Determine the (X, Y) coordinate at the center of the cell enclosing the given text.  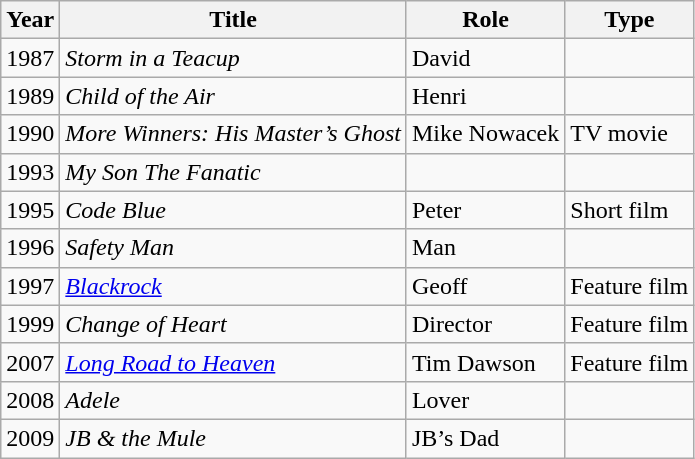
Director (485, 324)
1997 (30, 286)
Mike Nowacek (485, 134)
JB’s Dad (485, 438)
Storm in a Teacup (234, 58)
Man (485, 248)
1996 (30, 248)
Geoff (485, 286)
Blackrock (234, 286)
1993 (30, 172)
Year (30, 20)
More Winners: His Master’s Ghost (234, 134)
1999 (30, 324)
2009 (30, 438)
1989 (30, 96)
Long Road to Heaven (234, 362)
My Son The Fanatic (234, 172)
1995 (30, 210)
Peter (485, 210)
Role (485, 20)
Lover (485, 400)
Child of the Air (234, 96)
Safety Man (234, 248)
Tim Dawson (485, 362)
Change of Heart (234, 324)
2007 (30, 362)
JB & the Mule (234, 438)
Type (630, 20)
Adele (234, 400)
Henri (485, 96)
Short film (630, 210)
David (485, 58)
1990 (30, 134)
Title (234, 20)
TV movie (630, 134)
Code Blue (234, 210)
2008 (30, 400)
1987 (30, 58)
